Scan for the cell matching the given text and deliver its [X, Y] coordinate at center. 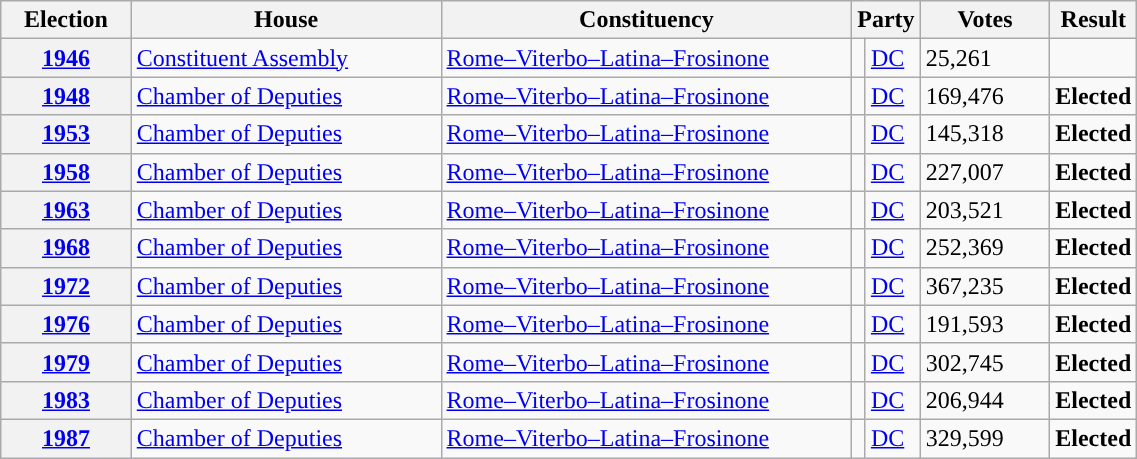
Result [1094, 20]
169,476 [985, 96]
Constituency [646, 20]
1972 [66, 286]
Votes [985, 20]
25,261 [985, 58]
Election [66, 20]
1946 [66, 58]
1983 [66, 400]
Party [886, 20]
329,599 [985, 438]
206,944 [985, 400]
191,593 [985, 324]
Constituent Assembly [286, 58]
203,521 [985, 210]
302,745 [985, 362]
1968 [66, 248]
1963 [66, 210]
367,235 [985, 286]
227,007 [985, 172]
1958 [66, 172]
252,369 [985, 248]
1948 [66, 96]
1976 [66, 324]
145,318 [985, 134]
1953 [66, 134]
House [286, 20]
1987 [66, 438]
1979 [66, 362]
